Return [x, y] of the center of cell containing provided text 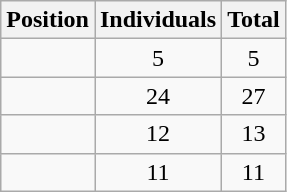
Position [48, 20]
Total [254, 20]
13 [254, 134]
12 [158, 134]
Individuals [158, 20]
24 [158, 96]
27 [254, 96]
